Scan for the cell matching the given text and deliver its (x, y) coordinate at center. 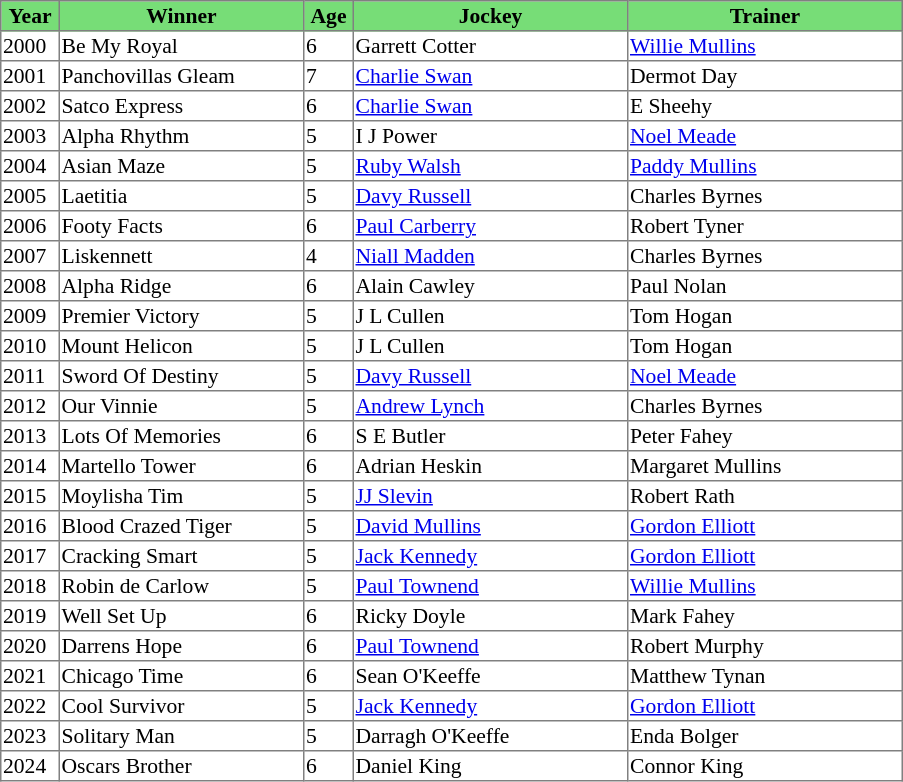
Blood Crazed Tiger (181, 526)
Ricky Doyle (490, 616)
Paul Nolan (765, 286)
2019 (30, 616)
JJ Slevin (490, 496)
Peter Fahey (765, 436)
Moylisha Tim (181, 496)
Martello Tower (181, 466)
Asian Maze (181, 166)
7 (329, 76)
Mark Fahey (765, 616)
2003 (30, 136)
2010 (30, 346)
Well Set Up (181, 616)
Alpha Rhythm (181, 136)
2024 (30, 766)
Andrew Lynch (490, 406)
Niall Madden (490, 256)
Ruby Walsh (490, 166)
Darragh O'Keeffe (490, 736)
2023 (30, 736)
2014 (30, 466)
2011 (30, 376)
Alpha Ridge (181, 286)
Matthew Tynan (765, 676)
Paul Carberry (490, 226)
2004 (30, 166)
Laetitia (181, 196)
Connor King (765, 766)
Solitary Man (181, 736)
Cool Survivor (181, 706)
David Mullins (490, 526)
Footy Facts (181, 226)
Year (30, 16)
Sword Of Destiny (181, 376)
Robert Murphy (765, 646)
2005 (30, 196)
2017 (30, 556)
I J Power (490, 136)
Garrett Cotter (490, 46)
Chicago Time (181, 676)
Robert Tyner (765, 226)
2002 (30, 106)
2013 (30, 436)
2015 (30, 496)
2021 (30, 676)
S E Butler (490, 436)
Daniel King (490, 766)
Robert Rath (765, 496)
Oscars Brother (181, 766)
2001 (30, 76)
Panchovillas Gleam (181, 76)
Trainer (765, 16)
Dermot Day (765, 76)
Age (329, 16)
2006 (30, 226)
E Sheehy (765, 106)
2009 (30, 316)
2000 (30, 46)
Premier Victory (181, 316)
Winner (181, 16)
2008 (30, 286)
4 (329, 256)
Jockey (490, 16)
2007 (30, 256)
Robin de Carlow (181, 586)
2016 (30, 526)
2018 (30, 586)
2020 (30, 646)
Our Vinnie (181, 406)
Margaret Mullins (765, 466)
Paddy Mullins (765, 166)
Be My Royal (181, 46)
Alain Cawley (490, 286)
Satco Express (181, 106)
2022 (30, 706)
Mount Helicon (181, 346)
Lots Of Memories (181, 436)
Adrian Heskin (490, 466)
2012 (30, 406)
Darrens Hope (181, 646)
Cracking Smart (181, 556)
Sean O'Keeffe (490, 676)
Liskennett (181, 256)
Enda Bolger (765, 736)
